Search for the cell housing the specified text and yield its [x, y] center coordinate. 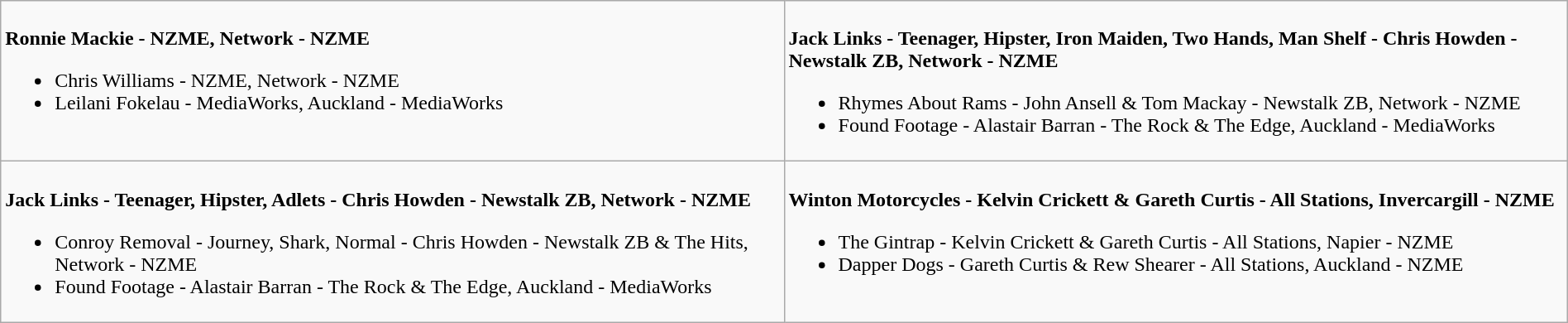
Ronnie Mackie - NZME, Network - NZMEChris Williams - NZME, Network - NZMELeilani Fokelau - MediaWorks, Auckland - MediaWorks [392, 81]
